Output the (X, Y) coordinate of the center of the cell containing the given text.  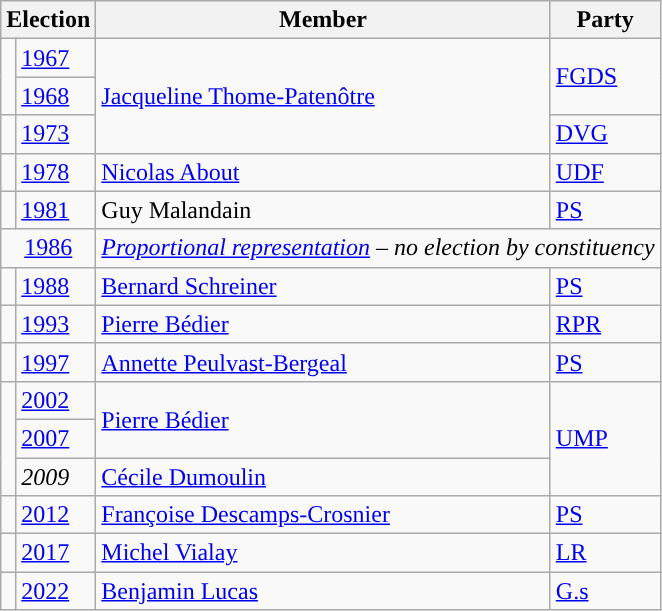
1997 (56, 362)
Cécile Dumoulin (323, 477)
UDF (605, 172)
2007 (56, 438)
Bernard Schreiner (323, 286)
Jacqueline Thome-Patenôtre (323, 96)
Guy Malandain (323, 210)
Françoise Descamps-Crosnier (323, 515)
Party (605, 20)
1978 (56, 172)
2017 (56, 553)
2012 (56, 515)
Nicolas About (323, 172)
2022 (56, 591)
Member (323, 20)
Michel Vialay (323, 553)
1988 (56, 286)
UMP (605, 438)
LR (605, 553)
DVG (605, 134)
2009 (56, 477)
RPR (605, 324)
Benjamin Lucas (323, 591)
1967 (56, 58)
1973 (56, 134)
G.s (605, 591)
Election (48, 20)
1993 (56, 324)
1981 (56, 210)
1986 (48, 248)
Proportional representation – no election by constituency (378, 248)
Annette Peulvast-Bergeal (323, 362)
2002 (56, 400)
1968 (56, 96)
FGDS (605, 77)
